From the cell containing the given text, extract its center point as [X, Y] coordinate. 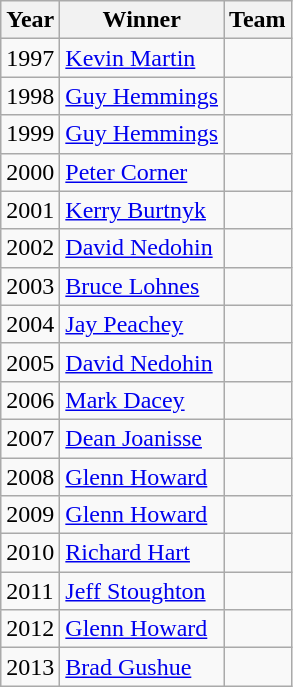
Bruce Lohnes [142, 286]
Jeff Stoughton [142, 591]
Winner [142, 20]
2012 [30, 629]
2011 [30, 591]
Year [30, 20]
2010 [30, 553]
Jay Peachey [142, 324]
2002 [30, 248]
2000 [30, 172]
Team [258, 20]
2004 [30, 324]
2013 [30, 667]
Dean Joanisse [142, 438]
Richard Hart [142, 553]
2009 [30, 515]
2003 [30, 286]
1999 [30, 134]
2001 [30, 210]
2007 [30, 438]
Kerry Burtnyk [142, 210]
2006 [30, 400]
Peter Corner [142, 172]
Mark Dacey [142, 400]
Kevin Martin [142, 58]
2005 [30, 362]
Brad Gushue [142, 667]
1997 [30, 58]
2008 [30, 477]
1998 [30, 96]
